From the cell containing the given text, extract its center point as (x, y) coordinate. 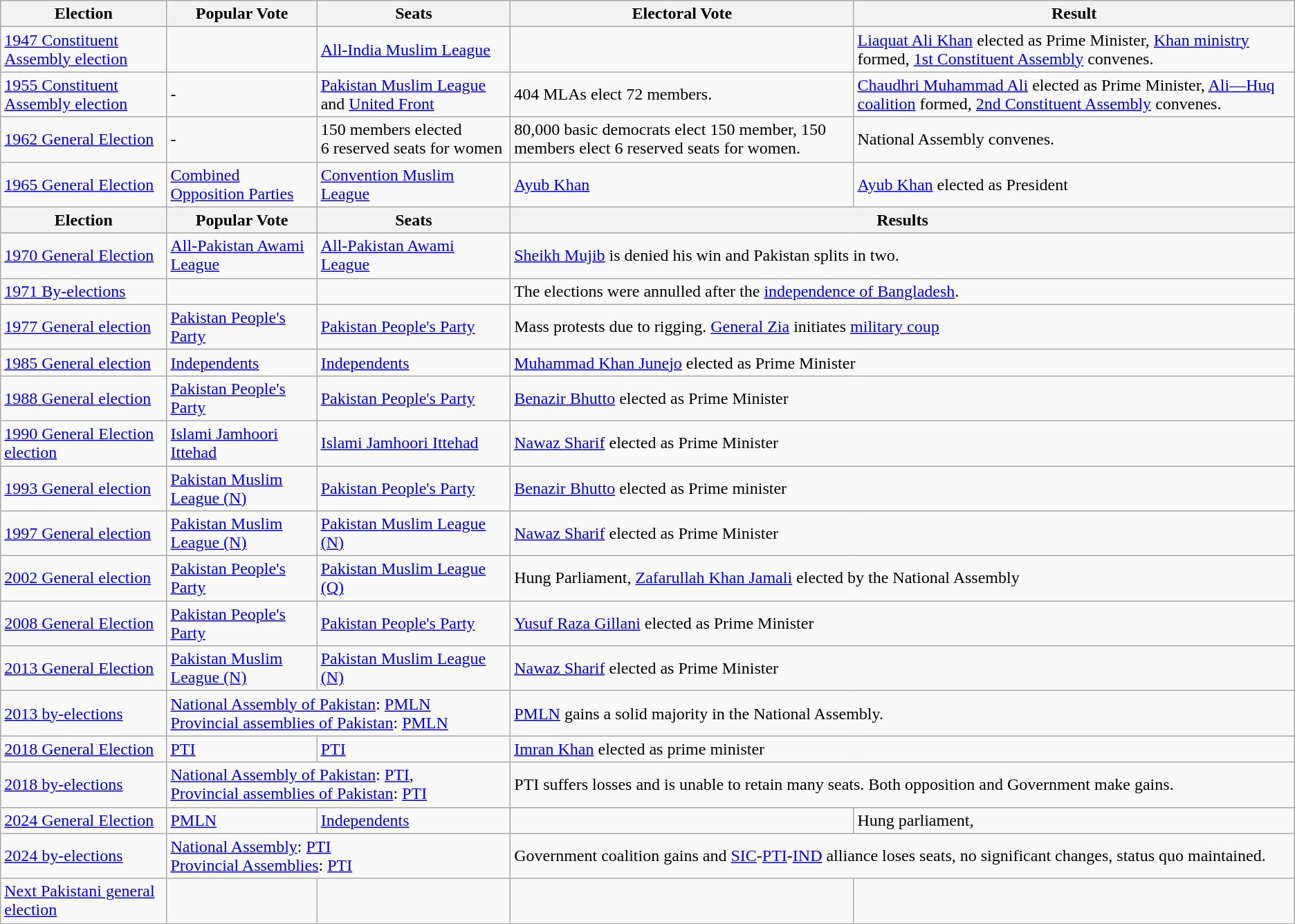
PMLN gains a solid majority in the National Assembly. (903, 714)
National Assembly: PTIProvincial Assemblies: PTI (339, 856)
Liaquat Ali Khan elected as Prime Minister, Khan ministry formed, 1st Constituent Assembly convenes. (1074, 50)
Combined Opposition Parties (242, 184)
Convention Muslim League (414, 184)
2018 General Election (84, 749)
1990 General Election election (84, 443)
PTI suffers losses and is unable to retain many seats. Both opposition and Government make gains. (903, 784)
Benazir Bhutto elected as Prime minister (903, 488)
Next Pakistani general election (84, 900)
PMLN (242, 820)
1971 By-elections (84, 291)
Sheikh Mujib is denied his win and Pakistan splits in two. (903, 256)
Results (903, 220)
404 MLAs elect 72 members. (682, 94)
1997 General election (84, 534)
Pakistan Muslim League and United Front (414, 94)
1977 General election (84, 326)
1947 Constituent Assembly election (84, 50)
National Assembly convenes. (1074, 140)
Pakistan Muslim League (Q) (414, 578)
2008 General Election (84, 624)
2002 General election (84, 578)
2013 General Election (84, 668)
Yusuf Raza Gillani elected as Prime Minister (903, 624)
National Assembly of Pakistan: PTI,Provincial assemblies of Pakistan: PTI (339, 784)
Electoral Vote (682, 14)
Hung parliament, (1074, 820)
Mass protests due to rigging. General Zia initiates military coup (903, 326)
1985 General election (84, 362)
Imran Khan elected as prime minister (903, 749)
1970 General Election (84, 256)
The elections were annulled after the independence of Bangladesh. (903, 291)
Result (1074, 14)
1993 General election (84, 488)
80,000 basic democrats elect 150 member, 150 members elect 6 reserved seats for women. (682, 140)
Ayub Khan elected as President (1074, 184)
Muhammad Khan Junejo elected as Prime Minister (903, 362)
Government coalition gains and SIC-PTI-IND alliance loses seats, no significant changes, status quo maintained. (903, 856)
All-India Muslim League (414, 50)
Ayub Khan (682, 184)
Benazir Bhutto elected as Prime Minister (903, 398)
Chaudhri Muhammad Ali elected as Prime Minister, Ali—Huq coalition formed, 2nd Constituent Assembly convenes. (1074, 94)
1962 General Election (84, 140)
2024 General Election (84, 820)
2013 by-elections (84, 714)
1965 General Election (84, 184)
2018 by-elections (84, 784)
150 members elected6 reserved seats for women (414, 140)
Hung Parliament, Zafarullah Khan Jamali elected by the National Assembly (903, 578)
1955 Constituent Assembly election (84, 94)
1988 General election (84, 398)
2024 by-elections (84, 856)
National Assembly of Pakistan: PMLNProvincial assemblies of Pakistan: PMLN (339, 714)
